Determine the (X, Y) coordinate at the center of the cell enclosing the given text.  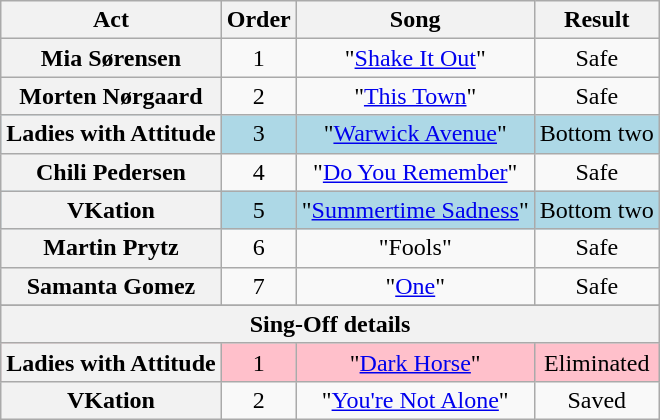
Mia Sørensen (111, 58)
3 (258, 134)
Chili Pedersen (111, 172)
7 (258, 286)
Martin Prytz (111, 248)
Saved (596, 400)
"You're Not Alone" (415, 400)
Eliminated (596, 362)
4 (258, 172)
6 (258, 248)
"One" (415, 286)
"Summertime Sadness" (415, 210)
Morten Nørgaard (111, 96)
Result (596, 20)
Song (415, 20)
"Do You Remember" (415, 172)
"Dark Horse" (415, 362)
Order (258, 20)
5 (258, 210)
"Warwick Avenue" (415, 134)
Sing-Off details (330, 324)
Samanta Gomez (111, 286)
Act (111, 20)
"This Town" (415, 96)
"Fools" (415, 248)
"Shake It Out" (415, 58)
